Return the [X, Y] coordinate for the center point of the cell that contains the specified text.  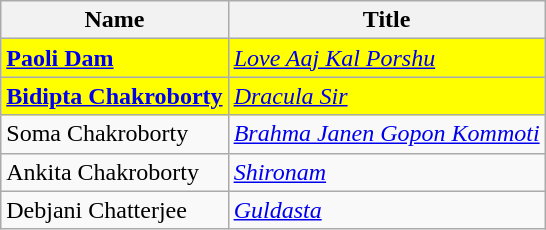
Name [114, 20]
Paoli Dam [114, 58]
Debjani Chatterjee [114, 210]
Shironam [386, 172]
Love Aaj Kal Porshu [386, 58]
Bidipta Chakroborty [114, 96]
Title [386, 20]
Brahma Janen Gopon Kommoti [386, 134]
Guldasta [386, 210]
Soma Chakroborty [114, 134]
Ankita Chakroborty [114, 172]
Dracula Sir [386, 96]
